Output the (x, y) coordinate of the center of the cell containing the given text.  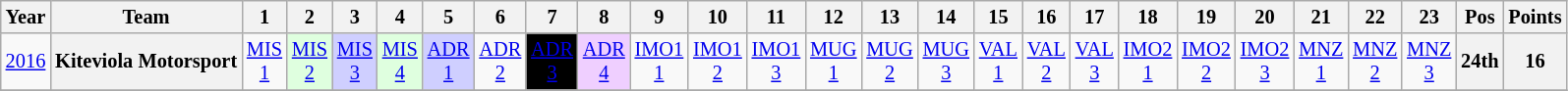
13 (889, 17)
14 (946, 17)
10 (718, 17)
17 (1095, 17)
MIS2 (310, 62)
ADR4 (604, 62)
MUG3 (946, 62)
1 (264, 17)
IMO12 (718, 62)
9 (660, 17)
MNZ3 (1429, 62)
MUG1 (834, 62)
12 (834, 17)
VAL2 (1046, 62)
MNZ2 (1374, 62)
19 (1206, 17)
21 (1321, 17)
Team (145, 17)
22 (1374, 17)
VAL1 (999, 62)
24th (1480, 62)
Kiteviola Motorsport (145, 62)
3 (355, 17)
IMO22 (1206, 62)
2016 (26, 62)
IMO23 (1265, 62)
VAL3 (1095, 62)
7 (552, 17)
4 (400, 17)
Pos (1480, 17)
18 (1148, 17)
IMO21 (1148, 62)
IMO13 (777, 62)
6 (499, 17)
Year (26, 17)
15 (999, 17)
11 (777, 17)
23 (1429, 17)
IMO11 (660, 62)
MUG2 (889, 62)
ADR3 (552, 62)
8 (604, 17)
ADR2 (499, 62)
MIS4 (400, 62)
MIS3 (355, 62)
20 (1265, 17)
2 (310, 17)
MIS1 (264, 62)
MNZ1 (1321, 62)
ADR1 (448, 62)
5 (448, 17)
Points (1535, 17)
